Detect which cell encompasses the target text, then output its (X, Y) center coordinate. 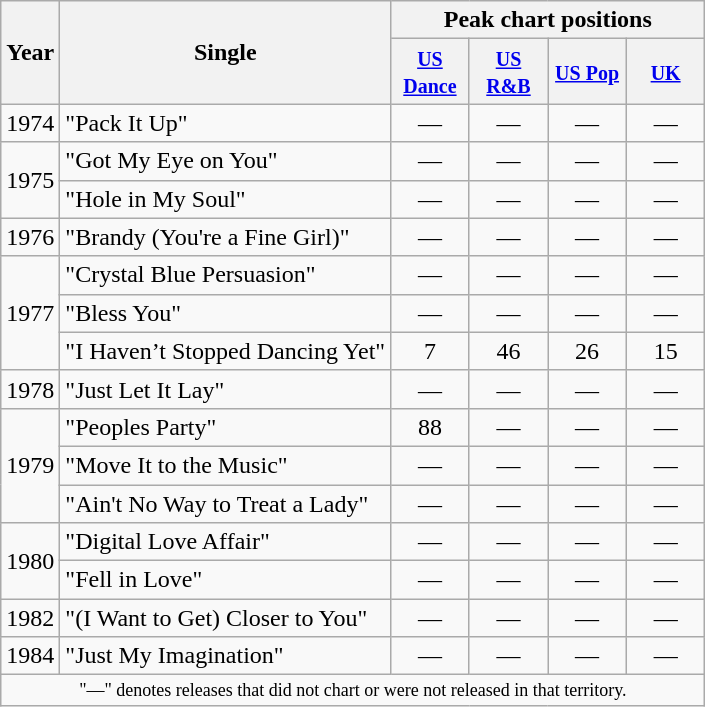
"Brandy (You're a Fine Girl)" (226, 237)
"Pack It Up" (226, 123)
"Peoples Party" (226, 427)
15 (666, 351)
"Got My Eye on You" (226, 161)
"(I Want to Get) Closer to You" (226, 618)
Single (226, 52)
"Just Let It Lay" (226, 389)
1979 (30, 465)
"—" denotes releases that did not chart or were not released in that territory. (353, 690)
1977 (30, 313)
"Fell in Love" (226, 580)
Year (30, 52)
US Pop (588, 72)
1975 (30, 180)
"Crystal Blue Persuasion" (226, 275)
UK (666, 72)
1980 (30, 561)
1974 (30, 123)
88 (430, 427)
26 (588, 351)
1982 (30, 618)
"Hole in My Soul" (226, 199)
US Dance (430, 72)
1976 (30, 237)
"Digital Love Affair" (226, 542)
"Move It to the Music" (226, 465)
46 (508, 351)
Peak chart positions (548, 20)
"Bless You" (226, 313)
7 (430, 351)
"I Haven’t Stopped Dancing Yet" (226, 351)
"Just My Imagination" (226, 656)
1984 (30, 656)
"Ain't No Way to Treat a Lady" (226, 503)
US R&B (508, 72)
1978 (30, 389)
